Capture the cell that displays the provided text and extract its (X, Y) central coordinate. 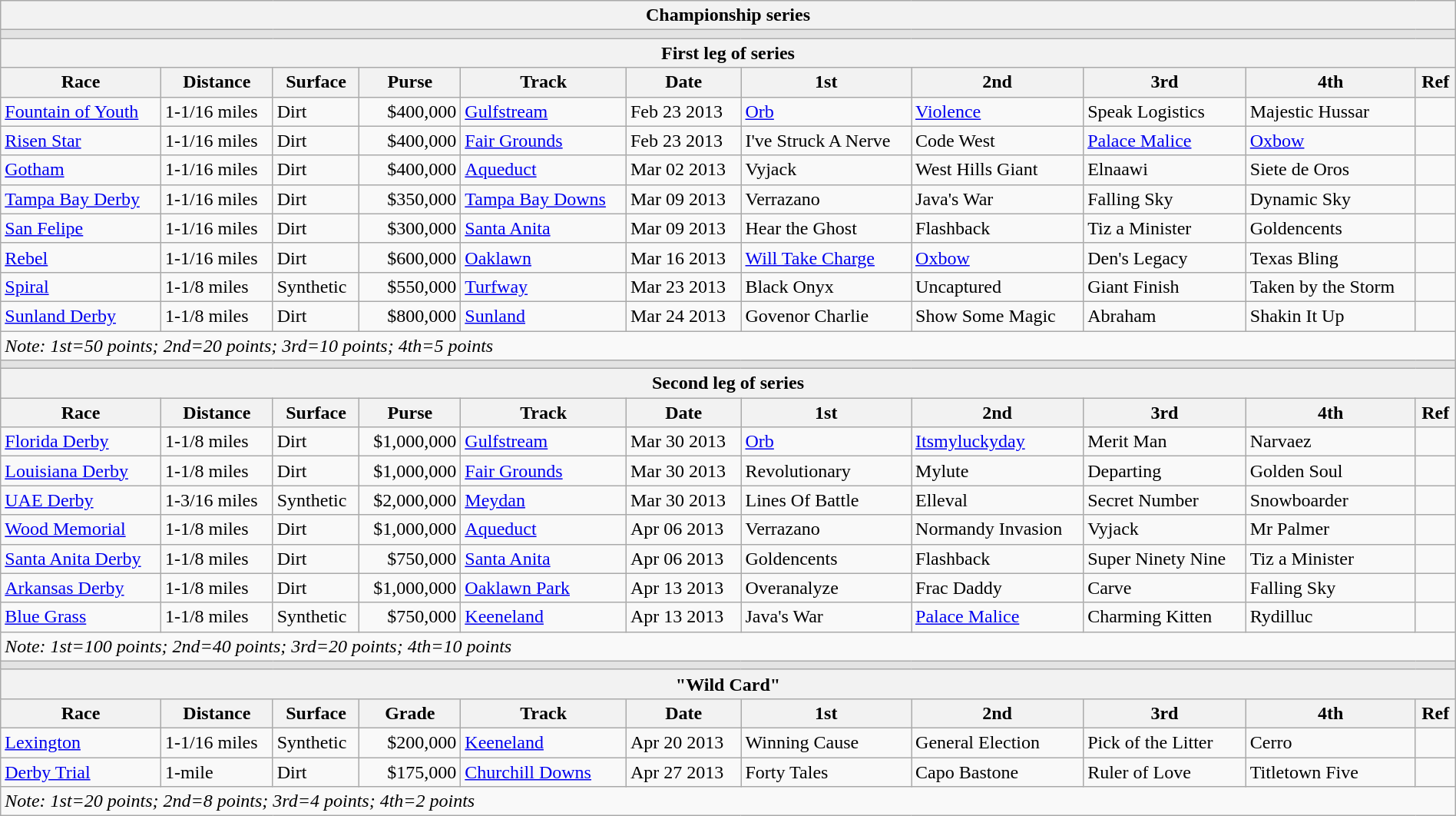
Oaklawn Park (544, 588)
Apr 20 2013 (683, 742)
Winning Cause (826, 742)
Narvaez (1330, 442)
Sunland Derby (81, 316)
Super Ninety Nine (1165, 559)
$600,000 (410, 257)
Black Onyx (826, 287)
Speak Logistics (1165, 111)
West Hills Giant (998, 170)
Overanalyze (826, 588)
Govenor Charlie (826, 316)
Normandy Invasion (998, 529)
Elleval (998, 500)
Note: 1st=50 points; 2nd=20 points; 3rd=10 points; 4th=5 points (728, 345)
Departing (1165, 471)
Gotham (81, 170)
UAE Derby (81, 500)
Golden Soul (1330, 471)
I've Struck A Nerve (826, 141)
Code West (998, 141)
Capo Bastone (998, 772)
$800,000 (410, 316)
Mr Palmer (1330, 529)
Apr 27 2013 (683, 772)
Grade (410, 713)
Oaklawn (544, 257)
Santa Anita Derby (81, 559)
Second leg of series (728, 383)
1-mile (217, 772)
Fountain of Youth (81, 111)
Den's Legacy (1165, 257)
Mar 02 2013 (683, 170)
Show Some Magic (998, 316)
Hear the Ghost (826, 228)
Mylute (998, 471)
Siete de Oros (1330, 170)
Pick of the Litter (1165, 742)
Lexington (81, 742)
Risen Star (81, 141)
Secret Number (1165, 500)
Tampa Bay Derby (81, 199)
Sunland (544, 316)
Revolutionary (826, 471)
Louisiana Derby (81, 471)
Meydan (544, 500)
Frac Daddy (998, 588)
Giant Finish (1165, 287)
Florida Derby (81, 442)
Abraham (1165, 316)
$300,000 (410, 228)
Charming Kitten (1165, 617)
Majestic Hussar (1330, 111)
$550,000 (410, 287)
Championship series (728, 15)
Dynamic Sky (1330, 199)
$175,000 (410, 772)
Cerro (1330, 742)
Mar 24 2013 (683, 316)
$2,000,000 (410, 500)
General Election (998, 742)
Violence (998, 111)
Note: 1st=20 points; 2nd=8 points; 3rd=4 points; 4th=2 points (728, 801)
Uncaptured (998, 287)
$200,000 (410, 742)
Titletown Five (1330, 772)
Mar 16 2013 (683, 257)
Elnaawi (1165, 170)
Arkansas Derby (81, 588)
Forty Tales (826, 772)
Blue Grass (81, 617)
Rydilluc (1330, 617)
Texas Bling (1330, 257)
Wood Memorial (81, 529)
Churchill Downs (544, 772)
Tampa Bay Downs (544, 199)
"Wild Card" (728, 684)
Snowboarder (1330, 500)
Taken by the Storm (1330, 287)
Ruler of Love (1165, 772)
Shakin It Up (1330, 316)
Lines Of Battle (826, 500)
Turfway (544, 287)
Mar 23 2013 (683, 287)
Itsmyluckyday (998, 442)
Merit Man (1165, 442)
Derby Trial (81, 772)
San Felipe (81, 228)
1-3/16 miles (217, 500)
Spiral (81, 287)
$350,000 (410, 199)
Note: 1st=100 points; 2nd=40 points; 3rd=20 points; 4th=10 points (728, 646)
First leg of series (728, 53)
Carve (1165, 588)
Will Take Charge (826, 257)
Rebel (81, 257)
